Pinpoint the cell where the given text exists, returning its [X, Y] midpoint coordinate. 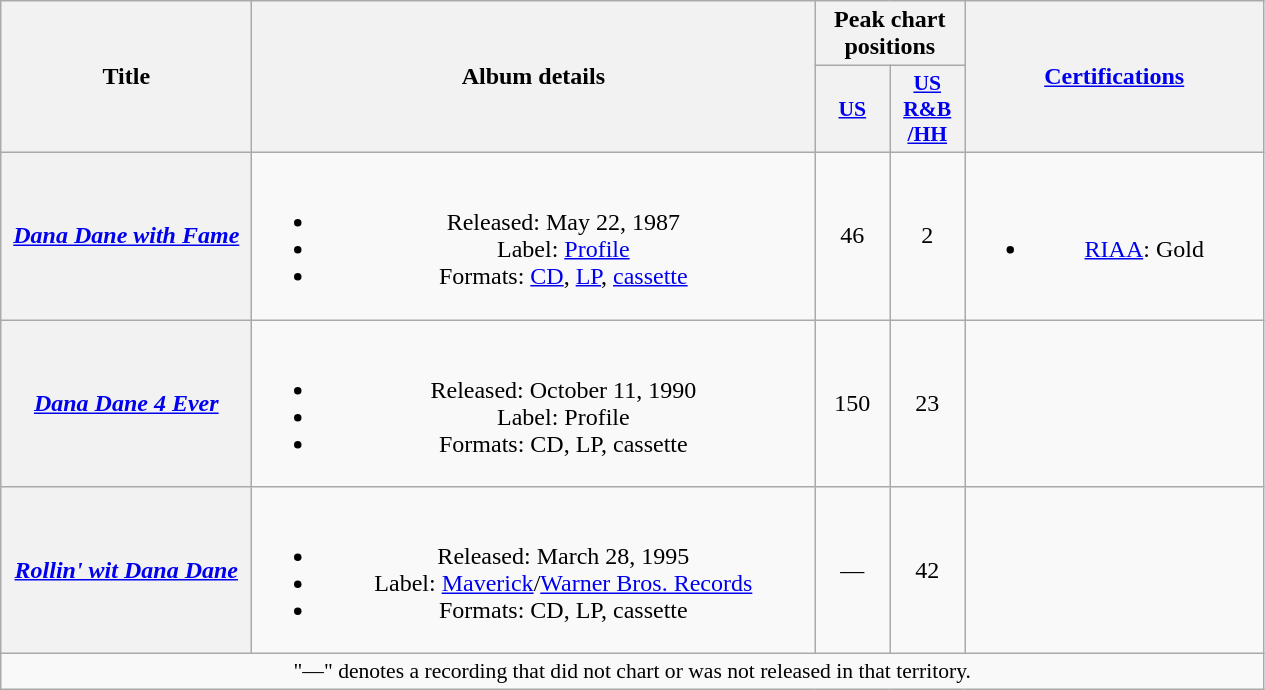
Released: October 11, 1990Label: ProfileFormats: CD, LP, cassette [534, 404]
2 [928, 236]
Album details [534, 77]
Certifications [1114, 77]
Dana Dane with Fame [126, 236]
— [852, 570]
USR&B/HH [928, 110]
Released: May 22, 1987Label: ProfileFormats: CD, LP, cassette [534, 236]
42 [928, 570]
150 [852, 404]
Peak chart positions [890, 34]
Title [126, 77]
US [852, 110]
Rollin' wit Dana Dane [126, 570]
46 [852, 236]
Released: March 28, 1995Label: Maverick/Warner Bros. RecordsFormats: CD, LP, cassette [534, 570]
"—" denotes a recording that did not chart or was not released in that territory. [632, 672]
RIAA: Gold [1114, 236]
Dana Dane 4 Ever [126, 404]
23 [928, 404]
